Capture the cell that displays the provided text and extract its [X, Y] central coordinate. 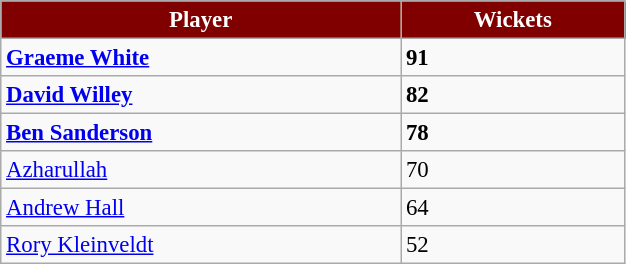
Player [201, 20]
70 [513, 170]
52 [513, 245]
Rory Kleinveldt [201, 245]
82 [513, 95]
Graeme White [201, 58]
David Willey [201, 95]
Azharullah [201, 170]
78 [513, 133]
64 [513, 208]
Ben Sanderson [201, 133]
91 [513, 58]
Andrew Hall [201, 208]
Wickets [513, 20]
